Determine the (x, y) coordinate at the center of the cell enclosing the given text.  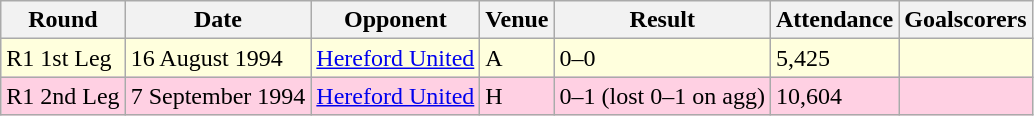
5,425 (834, 58)
0–0 (662, 58)
Round (63, 20)
H (517, 96)
R1 1st Leg (63, 58)
R1 2nd Leg (63, 96)
A (517, 58)
Goalscorers (966, 20)
0–1 (lost 0–1 on agg) (662, 96)
Attendance (834, 20)
Opponent (396, 20)
16 August 1994 (218, 58)
10,604 (834, 96)
7 September 1994 (218, 96)
Result (662, 20)
Date (218, 20)
Venue (517, 20)
